Output the [X, Y] coordinate of the center of the cell containing the given text.  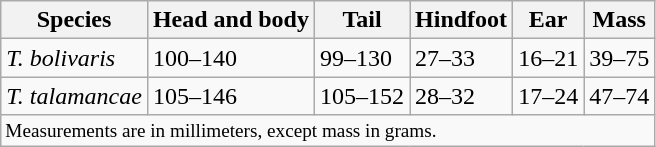
Ear [548, 20]
Tail [362, 20]
99–130 [362, 58]
27–33 [462, 58]
Mass [620, 20]
47–74 [620, 96]
17–24 [548, 96]
T. bolivaris [74, 58]
Measurements are in millimeters, except mass in grams. [328, 131]
Hindfoot [462, 20]
105–152 [362, 96]
16–21 [548, 58]
100–140 [230, 58]
105–146 [230, 96]
T. talamancae [74, 96]
Species [74, 20]
28–32 [462, 96]
Head and body [230, 20]
39–75 [620, 58]
